Extract the [X, Y] coordinate from the center of the cell holding the provided text.  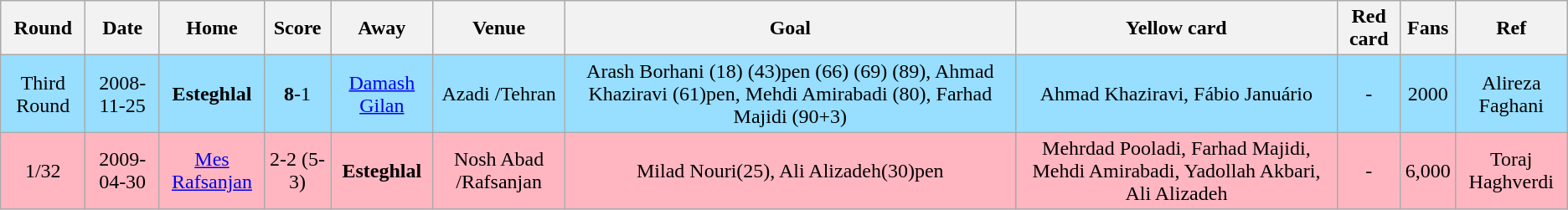
2000 [1427, 94]
1/32 [44, 171]
2-2 (5-3) [298, 171]
Third Round [44, 94]
Mehrdad Pooladi, Farhad Majidi, Mehdi Amirabadi, Yadollah Akbari, Ali Alizadeh [1177, 171]
Away [382, 28]
Damash Gilan [382, 94]
Toraj Haghverdi [1511, 171]
Mes Rafsanjan [211, 171]
Home [211, 28]
Venue [499, 28]
Fans [1427, 28]
Alireza Faghani [1511, 94]
Date [122, 28]
2009-04-30 [122, 171]
Yellow card [1177, 28]
Arash Borhani (18) (43)pen (66) (69) (89), Ahmad Khaziravi (61)pen, Mehdi Amirabadi (80), Farhad Majidi (90+3) [790, 94]
Milad Nouri(25), Ali Alizadeh(30)pen [790, 171]
2008-11-25 [122, 94]
Round [44, 28]
6,000 [1427, 171]
Goal [790, 28]
Ahmad Khaziravi, Fábio Januário [1177, 94]
Red card [1369, 28]
Azadi /Tehran [499, 94]
8-1 [298, 94]
Ref [1511, 28]
Nosh Abad /Rafsanjan [499, 171]
Score [298, 28]
